Provide the [x, y] coordinate of the cell's center where the given text is located.  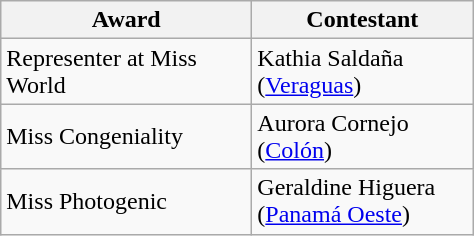
Aurora Cornejo (Colón) [362, 136]
Kathia Saldaña (Veraguas) [362, 72]
Geraldine Higuera (Panamá Oeste) [362, 202]
Miss Congeniality [126, 136]
Miss Photogenic [126, 202]
Contestant [362, 20]
Representer at Miss World [126, 72]
Award [126, 20]
